Identify which cell holds the provided text, then report its (x, y) central coordinate. 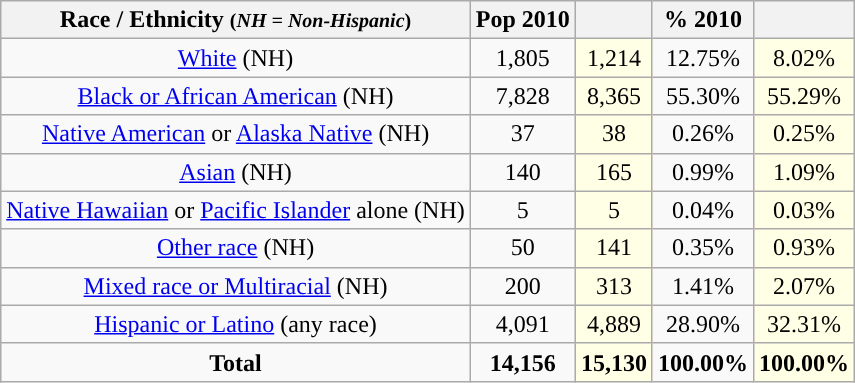
1,805 (522, 58)
Native American or Alaska Native (NH) (236, 134)
4,889 (614, 324)
141 (614, 248)
1.09% (804, 172)
1.41% (702, 286)
0.03% (804, 210)
Other race (NH) (236, 248)
White (NH) (236, 58)
0.93% (804, 248)
Mixed race or Multiracial (NH) (236, 286)
Hispanic or Latino (any race) (236, 324)
% 2010 (702, 20)
8,365 (614, 96)
32.31% (804, 324)
0.04% (702, 210)
37 (522, 134)
2.07% (804, 286)
0.35% (702, 248)
50 (522, 248)
Native Hawaiian or Pacific Islander alone (NH) (236, 210)
0.25% (804, 134)
1,214 (614, 58)
8.02% (804, 58)
Race / Ethnicity (NH = Non-Hispanic) (236, 20)
55.30% (702, 96)
140 (522, 172)
7,828 (522, 96)
0.99% (702, 172)
313 (614, 286)
165 (614, 172)
14,156 (522, 362)
200 (522, 286)
Total (236, 362)
15,130 (614, 362)
4,091 (522, 324)
Black or African American (NH) (236, 96)
Asian (NH) (236, 172)
12.75% (702, 58)
55.29% (804, 96)
Pop 2010 (522, 20)
38 (614, 134)
0.26% (702, 134)
28.90% (702, 324)
